Return (X, Y) of the center of cell containing provided text 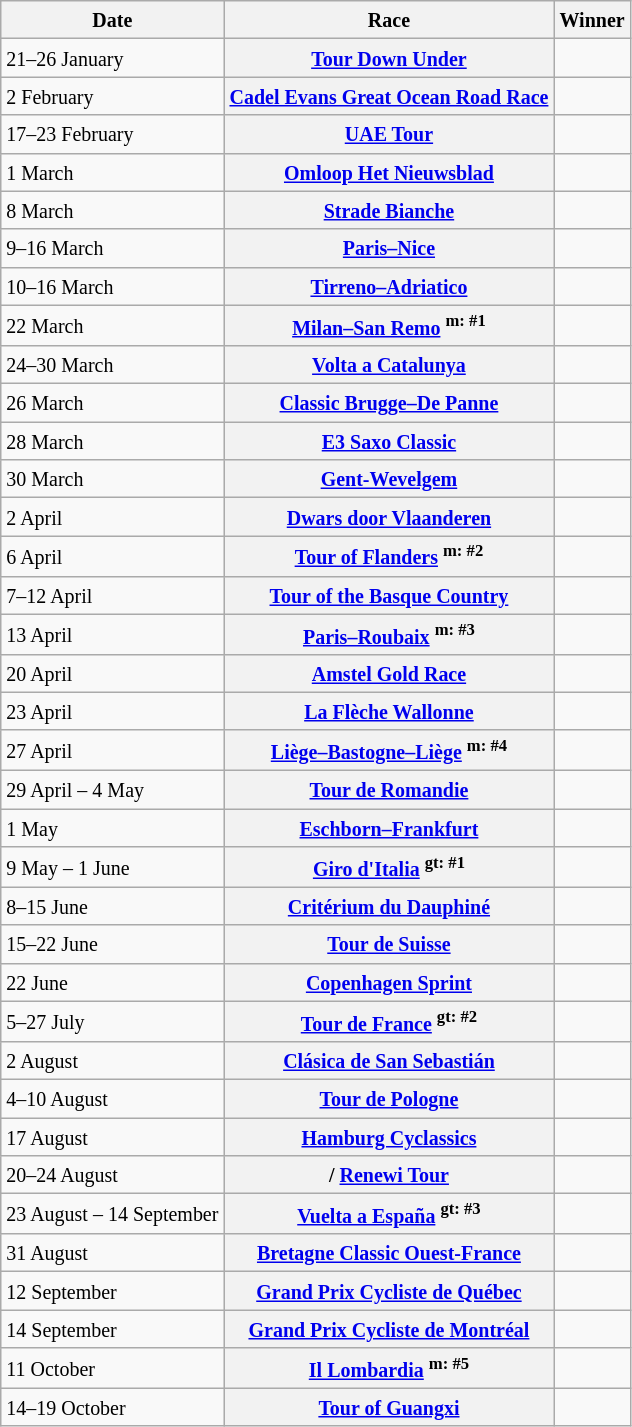
Liège–Bastogne–Liège m: #4 (389, 750)
8–15 June (112, 906)
Grand Prix Cycliste de Montréal (389, 1329)
2 February (112, 96)
17–23 February (112, 134)
24–30 March (112, 364)
Omloop Het Nieuwsblad (389, 172)
28 March (112, 441)
21–26 January (112, 58)
5–27 July (112, 1021)
2 August (112, 1060)
E3 Saxo Classic (389, 441)
9 May – 1 June (112, 867)
Tour de Suisse (389, 944)
Race (389, 20)
UAE Tour (389, 134)
Cadel Evans Great Ocean Road Race (389, 96)
Tour Down Under (389, 58)
20 April (112, 673)
Vuelta a España gt: #3 (389, 1214)
13 April (112, 634)
29 April – 4 May (112, 790)
11 October (112, 1368)
10–16 March (112, 286)
Giro d'Italia gt: #1 (389, 867)
Tour de Romandie (389, 790)
Tirreno–Adriatico (389, 286)
Copenhagen Sprint (389, 982)
Tour de Pologne (389, 1098)
8 March (112, 210)
14 September (112, 1329)
2 April (112, 517)
Amstel Gold Race (389, 673)
4–10 August (112, 1098)
Winner (592, 20)
31 August (112, 1253)
Classic Brugge–De Panne (389, 403)
7–12 April (112, 595)
20–24 August (112, 1175)
Grand Prix Cycliste de Québec (389, 1291)
Milan–San Remo m: #1 (389, 325)
23 April (112, 711)
15–22 June (112, 944)
Tour of Flanders m: #2 (389, 556)
Tour of Guangxi (389, 1407)
Gent-Wevelgem (389, 479)
23 August – 14 September (112, 1214)
Paris–Nice (389, 248)
Clásica de San Sebastián (389, 1060)
Dwars door Vlaanderen (389, 517)
1 March (112, 172)
22 June (112, 982)
Il Lombardia m: #5 (389, 1368)
27 April (112, 750)
9–16 March (112, 248)
/ Renewi Tour (389, 1175)
1 May (112, 828)
14–19 October (112, 1407)
6 April (112, 556)
Tour of the Basque Country (389, 595)
Eschborn–Frankfurt (389, 828)
30 March (112, 479)
Hamburg Cyclassics (389, 1137)
Critérium du Dauphiné (389, 906)
Paris–Roubaix m: #3 (389, 634)
26 March (112, 403)
Volta a Catalunya (389, 364)
La Flèche Wallonne (389, 711)
Tour de France gt: #2 (389, 1021)
12 September (112, 1291)
Bretagne Classic Ouest-France (389, 1253)
Date (112, 20)
Strade Bianche (389, 210)
22 March (112, 325)
17 August (112, 1137)
